From the cell containing the given text, extract its center point as [x, y] coordinate. 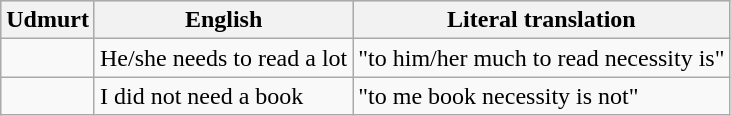
I did not need a book [223, 96]
"to him/her much to read necessity is" [542, 58]
English [223, 20]
"to me book necessity is not" [542, 96]
He/she needs to read a lot [223, 58]
Literal translation [542, 20]
Udmurt [48, 20]
